Return (X, Y) of the center of cell containing provided text 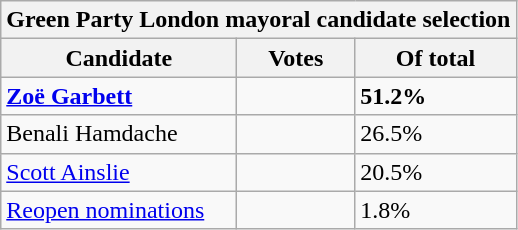
Candidate (119, 58)
Reopen nominations (119, 210)
20.5% (436, 172)
1.8% (436, 210)
Zoë Garbett (119, 96)
Votes (296, 58)
26.5% (436, 134)
Scott Ainslie (119, 172)
Green Party London mayoral candidate selection (258, 20)
Benali Hamdache (119, 134)
51.2% (436, 96)
Of total (436, 58)
